Extract the [x, y] coordinate from the center of the cell holding the provided text.  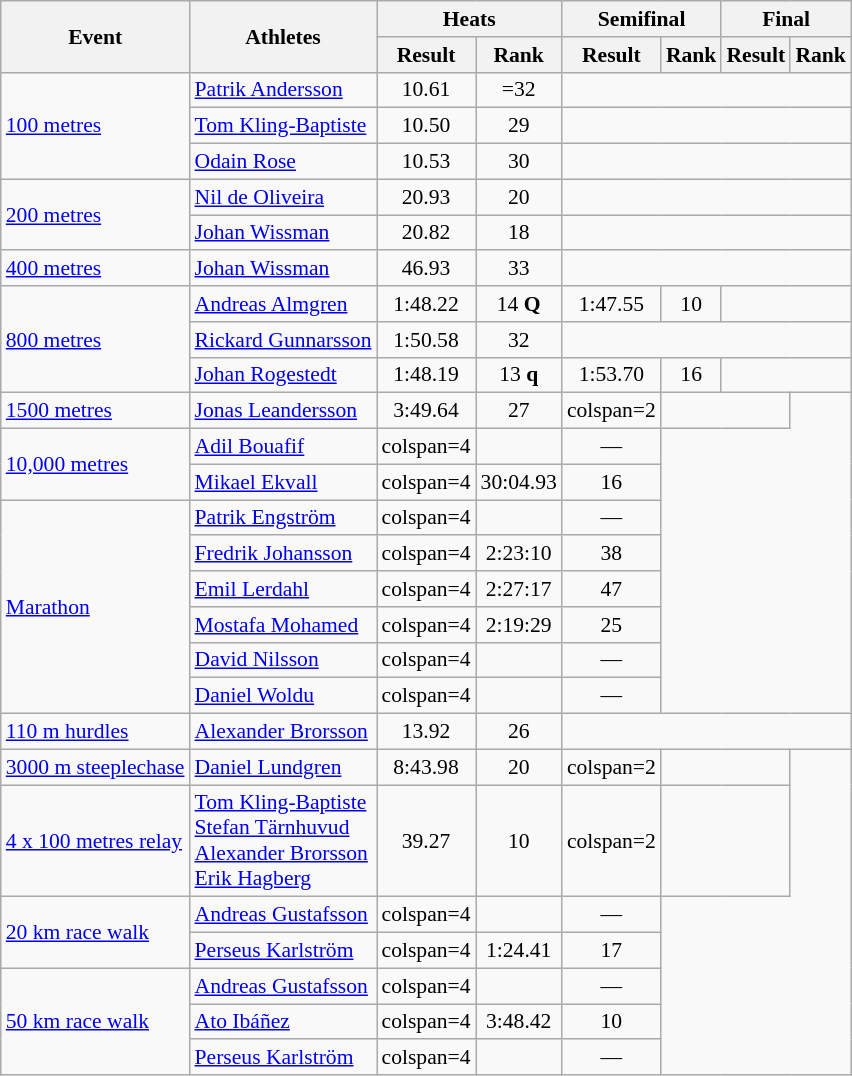
20 km race walk [96, 932]
Athletes [284, 36]
32 [519, 340]
17 [612, 951]
10,000 metres [96, 464]
Jonas Leandersson [284, 411]
20.82 [426, 233]
3:48.42 [519, 1022]
1:50.58 [426, 340]
10.61 [426, 90]
Daniel Woldu [284, 696]
Daniel Lundgren [284, 767]
Johan Rogestedt [284, 375]
25 [612, 625]
13.92 [426, 732]
1:48.19 [426, 375]
1:24.41 [519, 951]
10.50 [426, 126]
Event [96, 36]
13 q [519, 375]
Heats [468, 19]
2:19:29 [519, 625]
3:49.64 [426, 411]
30:04.93 [519, 482]
38 [612, 554]
Tom Kling-BaptisteStefan TärnhuvudAlexander BrorssonErik Hagberg [284, 841]
47 [612, 589]
800 metres [96, 340]
David Nilsson [284, 660]
10.53 [426, 162]
Mostafa Mohamed [284, 625]
Fredrik Johansson [284, 554]
26 [519, 732]
50 km race walk [96, 1022]
33 [519, 269]
Ato Ibáñez [284, 1022]
1:48.22 [426, 304]
8:43.98 [426, 767]
Patrik Andersson [284, 90]
1500 metres [96, 411]
20.93 [426, 197]
1:53.70 [612, 375]
Marathon [96, 607]
27 [519, 411]
100 metres [96, 126]
Semifinal [642, 19]
Nil de Oliveira [284, 197]
Patrik Engström [284, 518]
18 [519, 233]
Tom Kling-Baptiste [284, 126]
Final [786, 19]
200 metres [96, 214]
30 [519, 162]
Rickard Gunnarsson [284, 340]
110 m hurdles [96, 732]
46.93 [426, 269]
2:27:17 [519, 589]
39.27 [426, 841]
14 Q [519, 304]
4 x 100 metres relay [96, 841]
=32 [519, 90]
Mikael Ekvall [284, 482]
Adil Bouafif [284, 447]
2:23:10 [519, 554]
Alexander Brorsson [284, 732]
1:47.55 [612, 304]
3000 m steeplechase [96, 767]
400 metres [96, 269]
Odain Rose [284, 162]
29 [519, 126]
Emil Lerdahl [284, 589]
Andreas Almgren [284, 304]
